Capture the cell that displays the provided text and extract its (x, y) central coordinate. 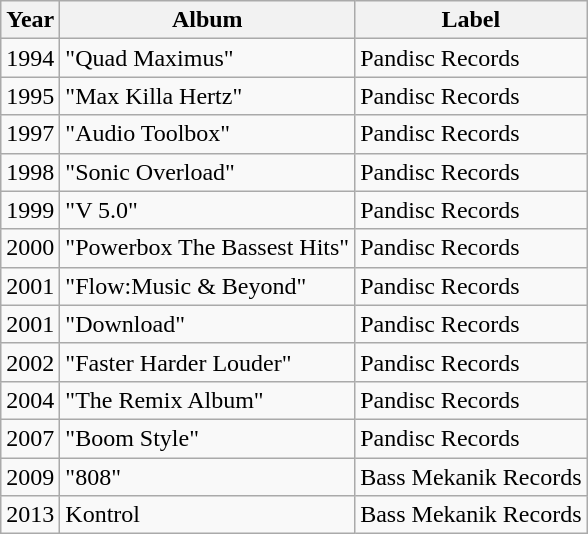
"Download" (208, 324)
"Max Killa Hertz" (208, 96)
"Quad Maximus" (208, 58)
"The Remix Album" (208, 400)
"Flow:Music & Beyond" (208, 286)
1994 (30, 58)
"Sonic Overload" (208, 172)
"Faster Harder Louder" (208, 362)
Year (30, 20)
"808" (208, 477)
2007 (30, 438)
Album (208, 20)
"Boom Style" (208, 438)
Kontrol (208, 515)
2013 (30, 515)
1999 (30, 210)
"Audio Toolbox" (208, 134)
2009 (30, 477)
1998 (30, 172)
2004 (30, 400)
1995 (30, 96)
Label (471, 20)
"Powerbox The Bassest Hits" (208, 248)
"V 5.0" (208, 210)
2002 (30, 362)
1997 (30, 134)
2000 (30, 248)
